Capture the cell that displays the provided text and extract its (X, Y) central coordinate. 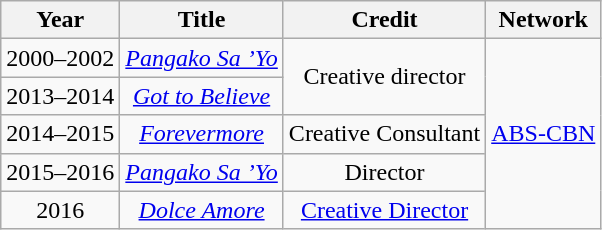
Forevermore (202, 134)
2000–2002 (60, 58)
2016 (60, 210)
Dolce Amore (202, 210)
Creative Director (384, 210)
2013–2014 (60, 96)
Creative Consultant (384, 134)
Year (60, 20)
2014–2015 (60, 134)
ABS-CBN (544, 134)
Got to Believe (202, 96)
Title (202, 20)
2015–2016 (60, 172)
Director (384, 172)
Creative director (384, 77)
Network (544, 20)
Credit (384, 20)
